Return (X, Y) of the center of cell containing provided text 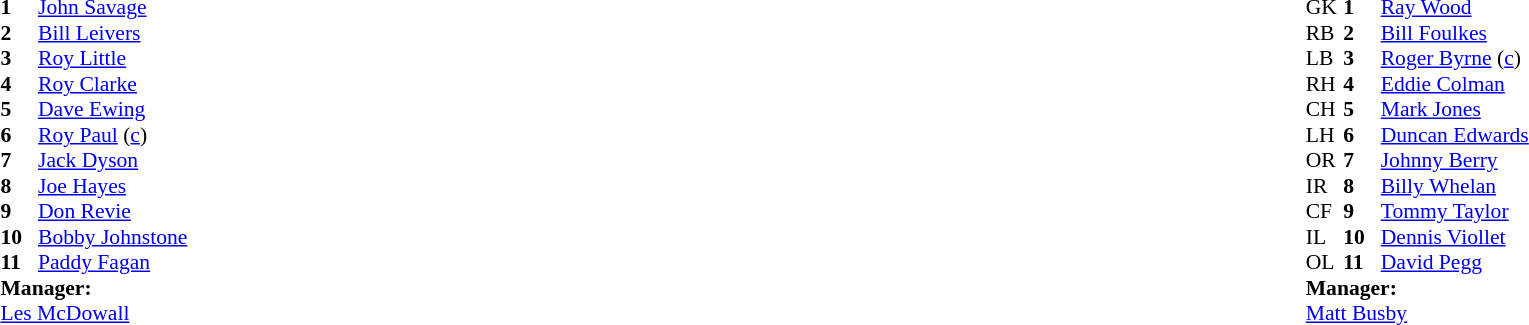
Jack Dyson (188, 161)
Paddy Fagan (188, 263)
Billy Whelan (1455, 186)
RH (1325, 84)
Eddie Colman (1455, 84)
Duncan Edwards (1455, 135)
IL (1325, 237)
LB (1325, 59)
Johnny Berry (1455, 161)
Dave Ewing (188, 109)
Bobby Johnstone (188, 237)
Don Revie (188, 211)
RB (1325, 33)
CF (1325, 211)
Joe Hayes (188, 186)
Roy Little (188, 59)
CH (1325, 109)
David Pegg (1455, 263)
LH (1325, 135)
Mark Jones (1455, 109)
Dennis Viollet (1455, 237)
OR (1325, 161)
Tommy Taylor (1455, 211)
OL (1325, 263)
Roy Paul (c) (188, 135)
IR (1325, 186)
Roger Byrne (c) (1455, 59)
Bill Foulkes (1455, 33)
Roy Clarke (188, 84)
Bill Leivers (188, 33)
